Provide the [X, Y] coordinate of the cell's center where the given text is located.  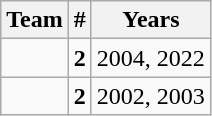
Years [150, 20]
Team [35, 20]
2002, 2003 [150, 96]
# [80, 20]
2004, 2022 [150, 58]
